Search for the cell housing the specified text and yield its (x, y) center coordinate. 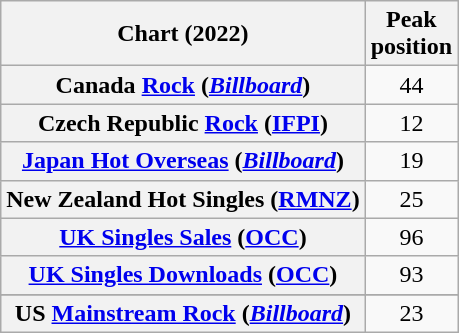
UK Singles Sales (OCC) (183, 237)
93 (411, 275)
44 (411, 85)
New Zealand Hot Singles (RMNZ) (183, 199)
Peakposition (411, 34)
12 (411, 123)
23 (411, 313)
Japan Hot Overseas (Billboard) (183, 161)
UK Singles Downloads (OCC) (183, 275)
25 (411, 199)
US Mainstream Rock (Billboard) (183, 313)
Czech Republic Rock (IFPI) (183, 123)
Canada Rock (Billboard) (183, 85)
96 (411, 237)
Chart (2022) (183, 34)
19 (411, 161)
